Capture the cell that displays the provided text and extract its (x, y) central coordinate. 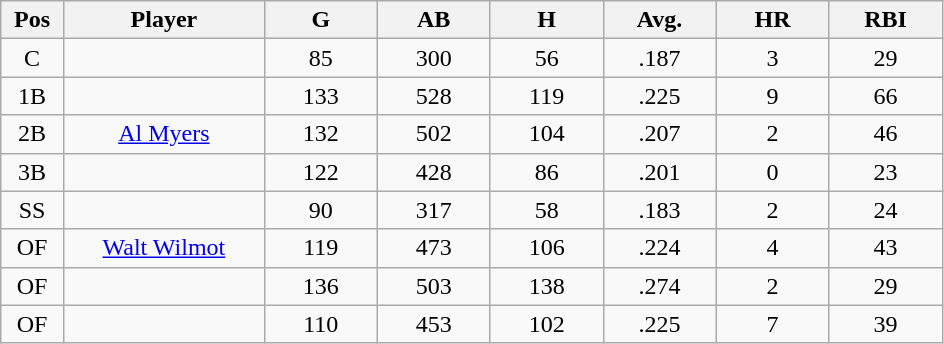
Player (164, 20)
300 (434, 58)
56 (546, 58)
136 (320, 286)
.201 (660, 172)
C (32, 58)
104 (546, 134)
110 (320, 324)
Walt Wilmot (164, 248)
9 (772, 96)
H (546, 20)
0 (772, 172)
66 (886, 96)
58 (546, 210)
2B (32, 134)
39 (886, 324)
SS (32, 210)
106 (546, 248)
133 (320, 96)
317 (434, 210)
453 (434, 324)
Avg. (660, 20)
AB (434, 20)
3B (32, 172)
.183 (660, 210)
3 (772, 58)
G (320, 20)
102 (546, 324)
428 (434, 172)
46 (886, 134)
503 (434, 286)
23 (886, 172)
122 (320, 172)
473 (434, 248)
528 (434, 96)
1B (32, 96)
.187 (660, 58)
Pos (32, 20)
138 (546, 286)
.207 (660, 134)
4 (772, 248)
HR (772, 20)
RBI (886, 20)
85 (320, 58)
Al Myers (164, 134)
24 (886, 210)
90 (320, 210)
86 (546, 172)
43 (886, 248)
7 (772, 324)
.224 (660, 248)
.274 (660, 286)
502 (434, 134)
132 (320, 134)
